Provide the [X, Y] coordinate of the cell's center where the given text is located.  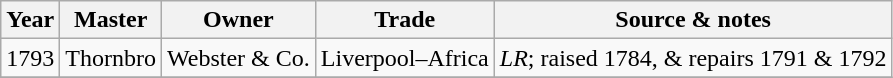
Master [111, 20]
LR; raised 1784, & repairs 1791 & 1792 [693, 58]
Trade [404, 20]
Webster & Co. [239, 58]
Owner [239, 20]
Thornbro [111, 58]
Liverpool–Africa [404, 58]
1793 [30, 58]
Source & notes [693, 20]
Year [30, 20]
